Return the [x, y] coordinate for the center point of the cell that contains the specified text.  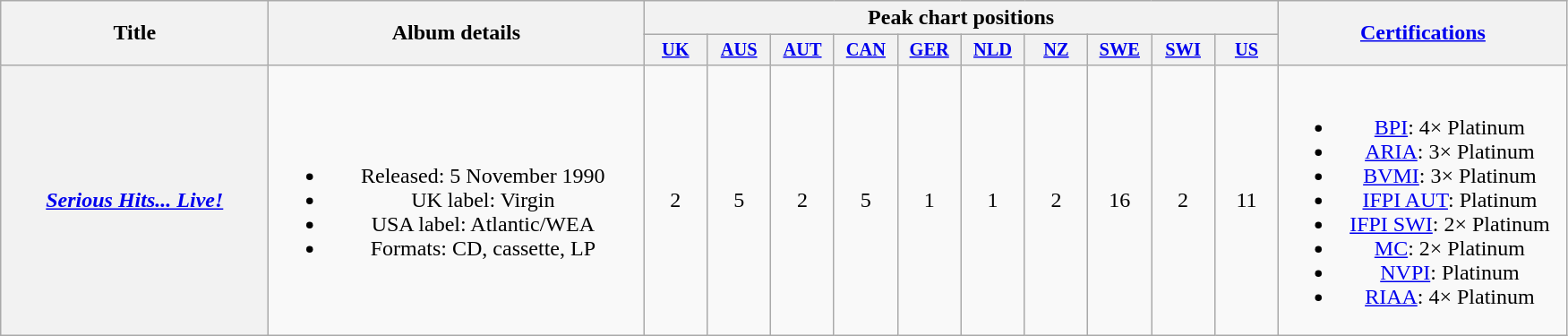
Released: 5 November 1990UK label: VirginUSA label: Atlantic/WEAFormats: CD, cassette, LP [457, 200]
11 [1247, 200]
US [1247, 50]
SWE [1119, 50]
Title [134, 33]
UK [675, 50]
Peak chart positions [962, 18]
Album details [457, 33]
AUS [740, 50]
GER [930, 50]
CAN [865, 50]
NZ [1057, 50]
BPI: 4× PlatinumARIA: 3× PlatinumBVMI: 3× PlatinumIFPI AUT: PlatinumIFPI SWI: 2× PlatinumMC: 2× PlatinumNVPI: PlatinumRIAA: 4× Platinum [1422, 200]
Certifications [1422, 33]
16 [1119, 200]
NLD [992, 50]
SWI [1184, 50]
AUT [802, 50]
Serious Hits... Live! [134, 200]
